Capture the cell that displays the provided text and extract its (X, Y) central coordinate. 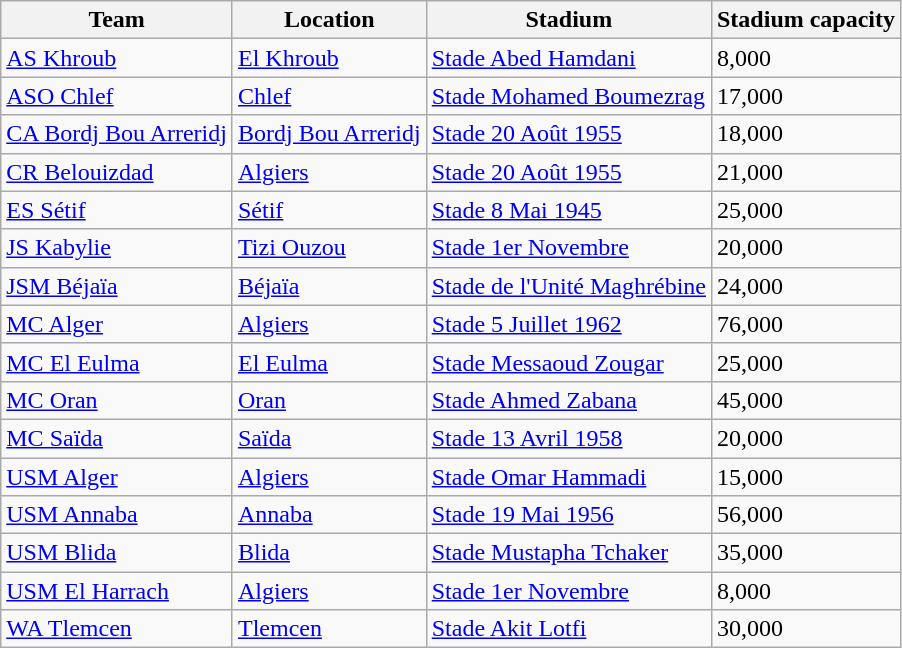
Location (329, 20)
Team (117, 20)
MC Oran (117, 400)
Stade 13 Avril 1958 (568, 438)
Béjaïa (329, 286)
21,000 (806, 172)
Tizi Ouzou (329, 248)
Tlemcen (329, 629)
Stade 19 Mai 1956 (568, 515)
56,000 (806, 515)
Bordj Bou Arreridj (329, 134)
Blida (329, 553)
MC El Eulma (117, 362)
JS Kabylie (117, 248)
Saïda (329, 438)
76,000 (806, 324)
Stadium (568, 20)
MC Saïda (117, 438)
Stade Mohamed Boumezrag (568, 96)
Stade Omar Hammadi (568, 477)
Chlef (329, 96)
15,000 (806, 477)
WA Tlemcen (117, 629)
Stade 8 Mai 1945 (568, 210)
35,000 (806, 553)
Stade Mustapha Tchaker (568, 553)
18,000 (806, 134)
Oran (329, 400)
Stade de l'Unité Maghrébine (568, 286)
ASO Chlef (117, 96)
45,000 (806, 400)
JSM Béjaïa (117, 286)
USM Annaba (117, 515)
24,000 (806, 286)
USM Alger (117, 477)
Stade Akit Lotfi (568, 629)
ES Sétif (117, 210)
MC Alger (117, 324)
17,000 (806, 96)
El Khroub (329, 58)
Stade 5 Juillet 1962 (568, 324)
30,000 (806, 629)
CR Belouizdad (117, 172)
El Eulma (329, 362)
Stade Ahmed Zabana (568, 400)
AS Khroub (117, 58)
Stadium capacity (806, 20)
USM El Harrach (117, 591)
Stade Abed Hamdani (568, 58)
USM Blida (117, 553)
CA Bordj Bou Arreridj (117, 134)
Stade Messaoud Zougar (568, 362)
Annaba (329, 515)
Sétif (329, 210)
